From the cell containing the given text, extract its center point as (x, y) coordinate. 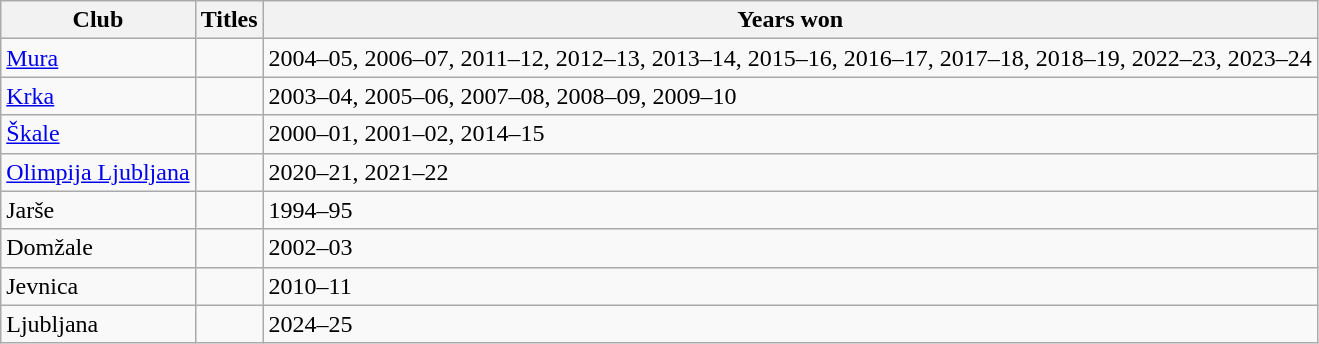
2010–11 (790, 286)
Domžale (98, 248)
1994–95 (790, 210)
Years won (790, 20)
Mura (98, 58)
2002–03 (790, 248)
2003–04, 2005–06, 2007–08, 2008–09, 2009–10 (790, 96)
Jarše (98, 210)
Club (98, 20)
2000–01, 2001–02, 2014–15 (790, 134)
2004–05, 2006–07, 2011–12, 2012–13, 2013–14, 2015–16, 2016–17, 2017–18, 2018–19, 2022–23, 2023–24 (790, 58)
Olimpija Ljubljana (98, 172)
Krka (98, 96)
Titles (229, 20)
Ljubljana (98, 324)
2020–21, 2021–22 (790, 172)
Škale (98, 134)
2024–25 (790, 324)
Jevnica (98, 286)
